For the text-containing cell, return its midpoint in [X, Y] coordinate format. 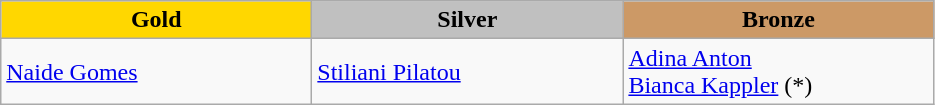
Adina Anton Bianca Kappler (*) [778, 72]
Stiliani Pilatou [468, 72]
Bronze [778, 20]
Silver [468, 20]
Naide Gomes [156, 72]
Gold [156, 20]
